Pinpoint the cell where the given text exists, returning its (X, Y) midpoint coordinate. 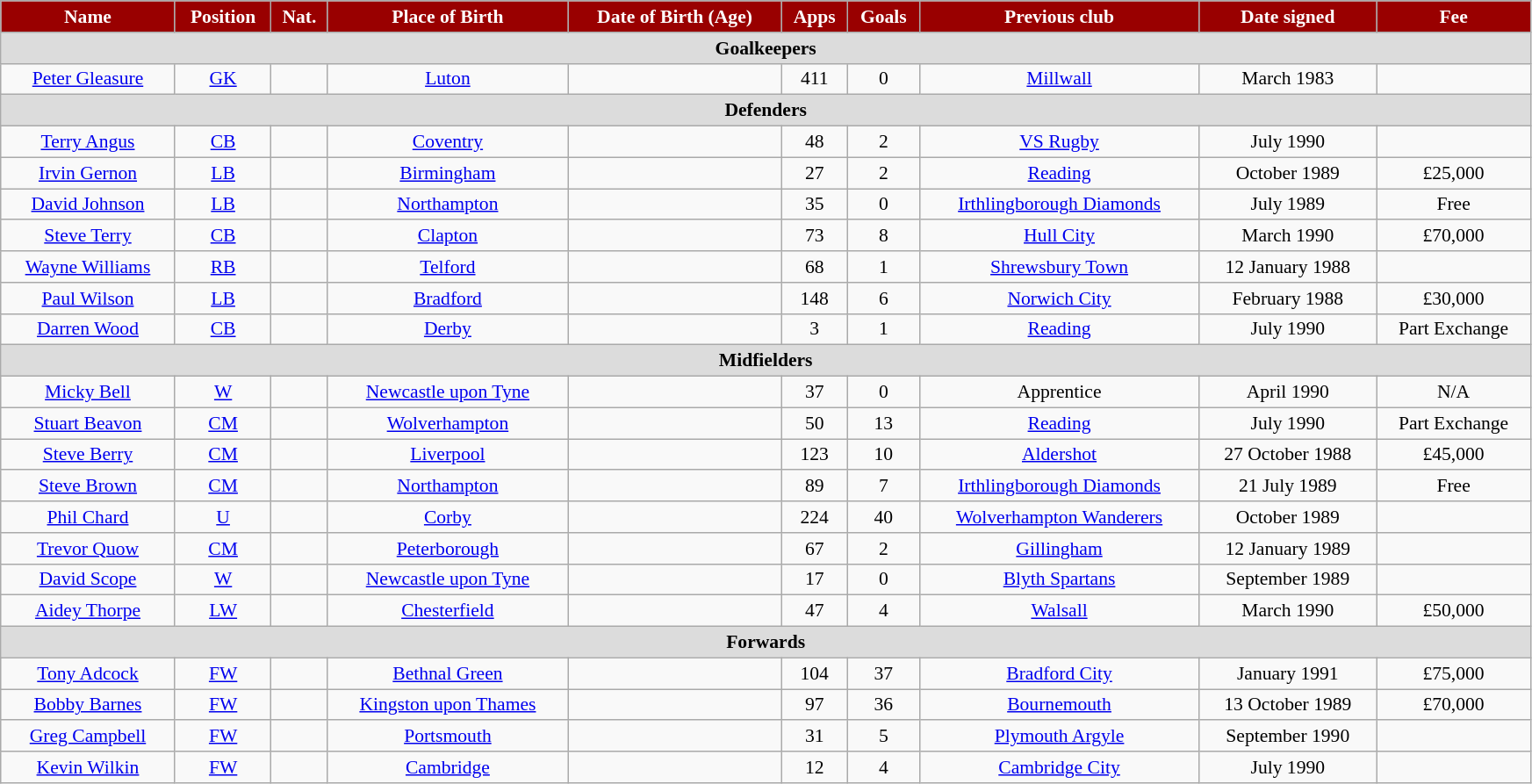
September 1989 (1288, 579)
Date of Birth (Age) (674, 17)
Telford (448, 267)
17 (815, 579)
Tony Adcock (88, 673)
RB (223, 267)
Greg Campbell (88, 737)
David Scope (88, 579)
January 1991 (1288, 673)
27 October 1988 (1288, 455)
Bethnal Green (448, 673)
£50,000 (1454, 611)
89 (815, 486)
Corby (448, 517)
Peter Gleasure (88, 79)
Steve Berry (88, 455)
Wolverhampton Wanderers (1059, 517)
Millwall (1059, 79)
Place of Birth (448, 17)
Paul Wilson (88, 298)
Defenders (766, 111)
Plymouth Argyle (1059, 737)
July 1989 (1288, 205)
Steve Terry (88, 236)
Midfielders (766, 361)
411 (815, 79)
36 (883, 705)
Aidey Thorpe (88, 611)
Goals (883, 17)
Steve Brown (88, 486)
73 (815, 236)
3 (815, 329)
6 (883, 298)
67 (815, 549)
VS Rugby (1059, 142)
Wayne Williams (88, 267)
U (223, 517)
Clapton (448, 236)
5 (883, 737)
Date signed (1288, 17)
Darren Wood (88, 329)
LW (223, 611)
12 January 1989 (1288, 549)
7 (883, 486)
Bournemouth (1059, 705)
GK (223, 79)
Bobby Barnes (88, 705)
Goalkeepers (766, 48)
Hull City (1059, 236)
148 (815, 298)
Cambridge (448, 767)
Name (88, 17)
March 1983 (1288, 79)
27 (815, 173)
40 (883, 517)
Shrewsbury Town (1059, 267)
Wolverhampton (448, 423)
21 July 1989 (1288, 486)
£45,000 (1454, 455)
97 (815, 705)
September 1990 (1288, 737)
Birmingham (448, 173)
Gillingham (1059, 549)
123 (815, 455)
Irvin Gernon (88, 173)
Bradford (448, 298)
68 (815, 267)
47 (815, 611)
224 (815, 517)
12 January 1988 (1288, 267)
Luton (448, 79)
Previous club (1059, 17)
£75,000 (1454, 673)
Bradford City (1059, 673)
Stuart Beavon (88, 423)
35 (815, 205)
Cambridge City (1059, 767)
48 (815, 142)
Walsall (1059, 611)
Aldershot (1059, 455)
8 (883, 236)
13 (883, 423)
31 (815, 737)
April 1990 (1288, 392)
12 (815, 767)
104 (815, 673)
Portsmouth (448, 737)
£30,000 (1454, 298)
Forwards (766, 643)
13 October 1989 (1288, 705)
Fee (1454, 17)
Terry Angus (88, 142)
Liverpool (448, 455)
Peterborough (448, 549)
Position (223, 17)
Derby (448, 329)
Micky Bell (88, 392)
Coventry (448, 142)
Chesterfield (448, 611)
N/A (1454, 392)
February 1988 (1288, 298)
£25,000 (1454, 173)
Apps (815, 17)
Apprentice (1059, 392)
Trevor Quow (88, 549)
Kingston upon Thames (448, 705)
Nat. (299, 17)
50 (815, 423)
Kevin Wilkin (88, 767)
Norwich City (1059, 298)
David Johnson (88, 205)
10 (883, 455)
Blyth Spartans (1059, 579)
Phil Chard (88, 517)
